Scan for the cell matching the given text and deliver its (X, Y) coordinate at center. 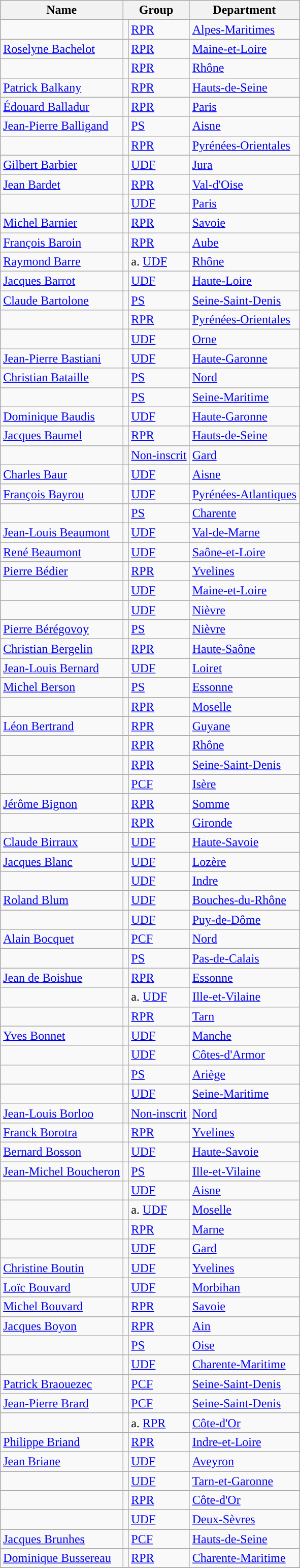
Somme (244, 803)
François Bayrou (62, 494)
Jura (244, 165)
Department (244, 10)
Charente (244, 513)
Manche (244, 1036)
René Beaumont (62, 552)
Christine Boutin (62, 1268)
a. RPR (159, 1423)
Val-de-Marne (244, 532)
Oise (244, 1345)
Group (156, 10)
Tarn-et-Garonne (244, 1481)
Lozère (244, 862)
Jacques Blanc (62, 862)
Patrick Braouezec (62, 1384)
Tarn (244, 1016)
Haute-Loire (244, 281)
Puy-de-Dôme (244, 920)
Dominique Bussereau (62, 1558)
Alain Bocquet (62, 939)
Aveyron (244, 1461)
Patrick Balkany (62, 87)
Alpes-Maritimes (244, 29)
Ain (244, 1326)
Michel Barnier (62, 223)
Jean-Louis Bernard (62, 668)
Jacques Boyon (62, 1326)
Isère (244, 784)
Édouard Balladur (62, 107)
Pas-de-Calais (244, 958)
Franck Borotra (62, 1132)
Deux-Sèvres (244, 1520)
Jean Bardet (62, 184)
Jacques Baumel (62, 436)
Yves Bonnet (62, 1036)
Jean-Pierre Bastiani (62, 358)
Indre-et-Loire (244, 1442)
Philippe Briand (62, 1442)
Roselyne Bachelot (62, 49)
Raymond Barre (62, 262)
Jean-Louis Beaumont (62, 532)
Dominique Baudis (62, 416)
Pierre Bédier (62, 571)
Morbihan (244, 1287)
Saône-et-Loire (244, 552)
Marne (244, 1229)
Jean-Michel Boucheron (62, 1171)
Aube (244, 243)
Jean de Boishue (62, 978)
Loiret (244, 668)
Christian Bergelin (62, 649)
Ariège (244, 1074)
François Baroin (62, 243)
Roland Blum (62, 900)
Jacques Brunhes (62, 1539)
Orne (244, 339)
Gironde (244, 823)
Loïc Bouvard (62, 1287)
Christian Bataille (62, 378)
Jean-Louis Borloo (62, 1113)
Léon Bertrand (62, 726)
Michel Berson (62, 687)
Jean Briane (62, 1461)
Guyane (244, 726)
Jérôme Bignon (62, 803)
Claude Bartolone (62, 300)
Jacques Barrot (62, 281)
Val-d'Oise (244, 184)
Jean-Pierre Brard (62, 1403)
Claude Birraux (62, 842)
Bernard Bosson (62, 1152)
Bouches-du-Rhône (244, 900)
Name (62, 10)
Pyrénées-Atlantiques (244, 494)
Indre (244, 881)
Charles Baur (62, 474)
Côtes-d'Armor (244, 1055)
Gilbert Barbier (62, 165)
Michel Bouvard (62, 1307)
Haute-Saône (244, 649)
Pierre Bérégovoy (62, 629)
Jean-Pierre Balligand (62, 126)
